Return the [X, Y] coordinate for the center point of the cell that contains the specified text.  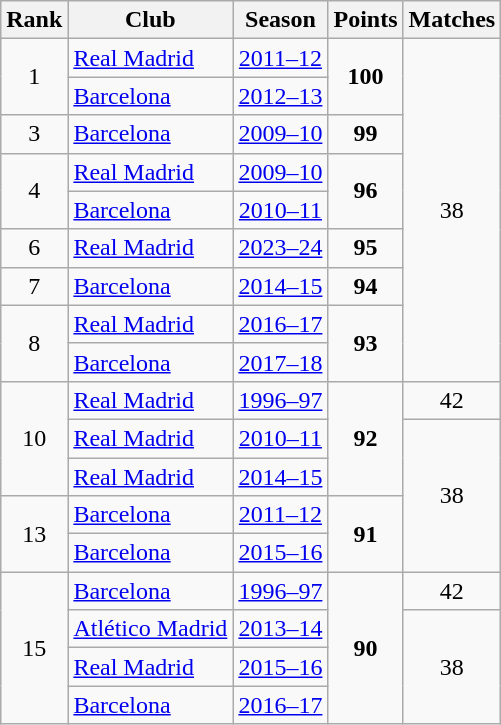
96 [366, 191]
2013–14 [280, 629]
91 [366, 534]
4 [34, 191]
Club [150, 20]
2023–24 [280, 248]
92 [366, 438]
15 [34, 648]
3 [34, 134]
13 [34, 534]
94 [366, 286]
6 [34, 248]
Atlético Madrid [150, 629]
10 [34, 438]
Rank [34, 20]
100 [366, 77]
2017–18 [280, 362]
8 [34, 343]
93 [366, 343]
7 [34, 286]
Season [280, 20]
90 [366, 648]
95 [366, 248]
1 [34, 77]
Points [366, 20]
2012–13 [280, 96]
Matches [452, 20]
99 [366, 134]
